Detect which cell encompasses the target text, then output its [X, Y] center coordinate. 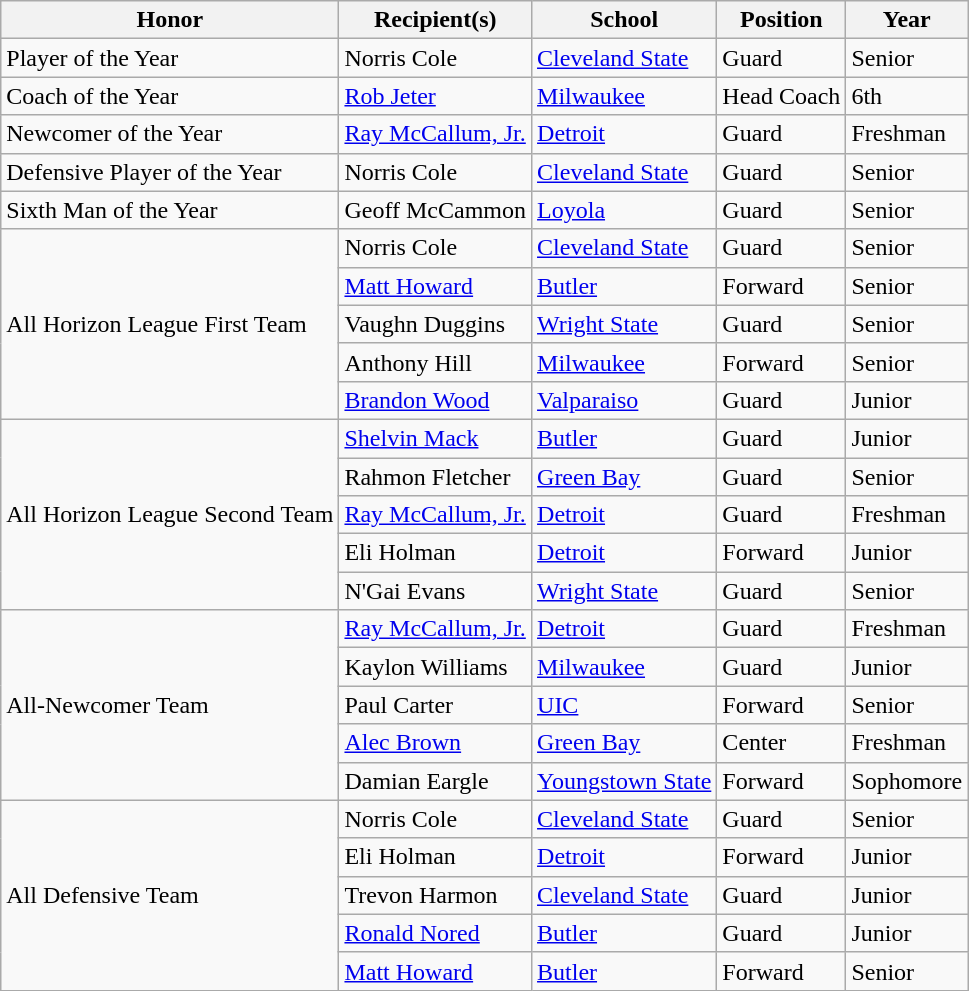
Recipient(s) [436, 20]
Ronald Nored [436, 933]
School [624, 20]
All Horizon League Second Team [170, 514]
Alec Brown [436, 743]
Anthony Hill [436, 362]
Coach of the Year [170, 96]
Center [782, 743]
Shelvin Mack [436, 438]
Newcomer of the Year [170, 134]
Position [782, 20]
Player of the Year [170, 58]
Year [907, 20]
Rob Jeter [436, 96]
Brandon Wood [436, 400]
Damian Eargle [436, 781]
All-Newcomer Team [170, 705]
Paul Carter [436, 705]
Geoff McCammon [436, 210]
Head Coach [782, 96]
Rahmon Fletcher [436, 477]
6th [907, 96]
Sixth Man of the Year [170, 210]
Kaylon Williams [436, 667]
Trevon Harmon [436, 895]
Valparaiso [624, 400]
UIC [624, 705]
Defensive Player of the Year [170, 172]
All Defensive Team [170, 895]
Sophomore [907, 781]
All Horizon League First Team [170, 324]
N'Gai Evans [436, 591]
Youngstown State [624, 781]
Vaughn Duggins [436, 324]
Loyola [624, 210]
Honor [170, 20]
